Find where the given text appears and provide that cell's center as [X, Y] coordinate. 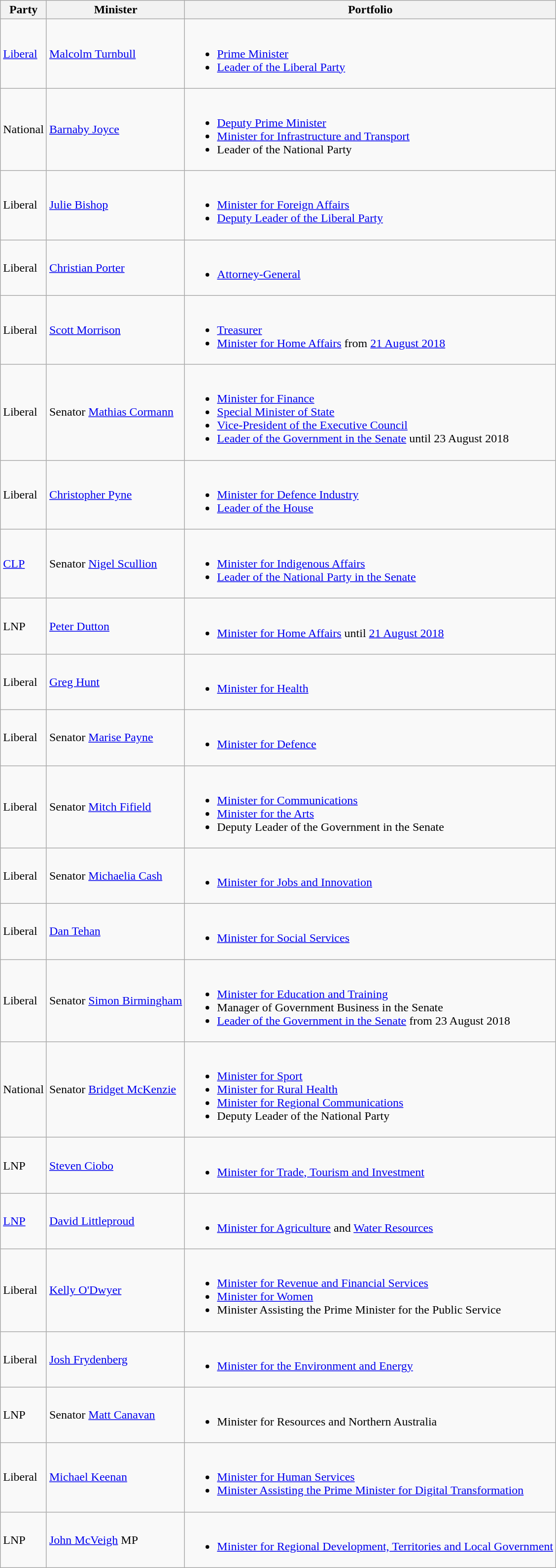
Minister for Defence IndustryLeader of the House [371, 495]
Minister for Health [371, 681]
CLP [24, 564]
Senator Simon Birmingham [115, 1001]
Malcolm Turnbull [115, 54]
Minister for Jobs and Innovation [371, 876]
TreasurerMinister for Home Affairs from 21 August 2018 [371, 330]
Josh Frydenberg [115, 1359]
Minister for Human ServicesMinister Assisting the Prime Minister for Digital Transformation [371, 1477]
Peter Dutton [115, 626]
Kelly O'Dwyer [115, 1290]
Minister [115, 10]
Minister for Home Affairs until 21 August 2018 [371, 626]
Minister for Trade, Tourism and Investment [371, 1166]
Scott Morrison [115, 330]
Deputy Prime MinisterMinister for Infrastructure and TransportLeader of the National Party [371, 129]
Steven Ciobo [115, 1166]
Senator Bridget McKenzie [115, 1090]
Senator Nigel Scullion [115, 564]
Senator Mitch Fifield [115, 807]
David Littleproud [115, 1221]
Minister for Social Services [371, 932]
Greg Hunt [115, 681]
Julie Bishop [115, 205]
Dan Tehan [115, 932]
Senator Michaelia Cash [115, 876]
Senator Marise Payne [115, 738]
Attorney-General [371, 267]
Portfolio [371, 10]
Barnaby Joyce [115, 129]
Minister for the Environment and Energy [371, 1359]
Minister for FinanceSpecial Minister of StateVice-President of the Executive CouncilLeader of the Government in the Senate until 23 August 2018 [371, 412]
Senator Matt Canavan [115, 1415]
Minister for Education and TrainingManager of Government Business in the SenateLeader of the Government in the Senate from 23 August 2018 [371, 1001]
Minister for Revenue and Financial ServicesMinister for WomenMinister Assisting the Prime Minister for the Public Service [371, 1290]
Minister for Indigenous AffairsLeader of the National Party in the Senate [371, 564]
Minister for Regional Development, Territories and Local Government [371, 1539]
Party [24, 10]
Minister for SportMinister for Rural HealthMinister for Regional CommunicationsDeputy Leader of the National Party [371, 1090]
Minister for Resources and Northern Australia [371, 1415]
John McVeigh MP [115, 1539]
Minister for CommunicationsMinister for the ArtsDeputy Leader of the Government in the Senate [371, 807]
Senator Mathias Cormann [115, 412]
Prime MinisterLeader of the Liberal Party [371, 54]
Minister for Defence [371, 738]
Minister for Foreign AffairsDeputy Leader of the Liberal Party [371, 205]
Minister for Agriculture and Water Resources [371, 1221]
Christopher Pyne [115, 495]
Christian Porter [115, 267]
Michael Keenan [115, 1477]
